Provide the (X, Y) coordinate of the cell's center where the given text is located.  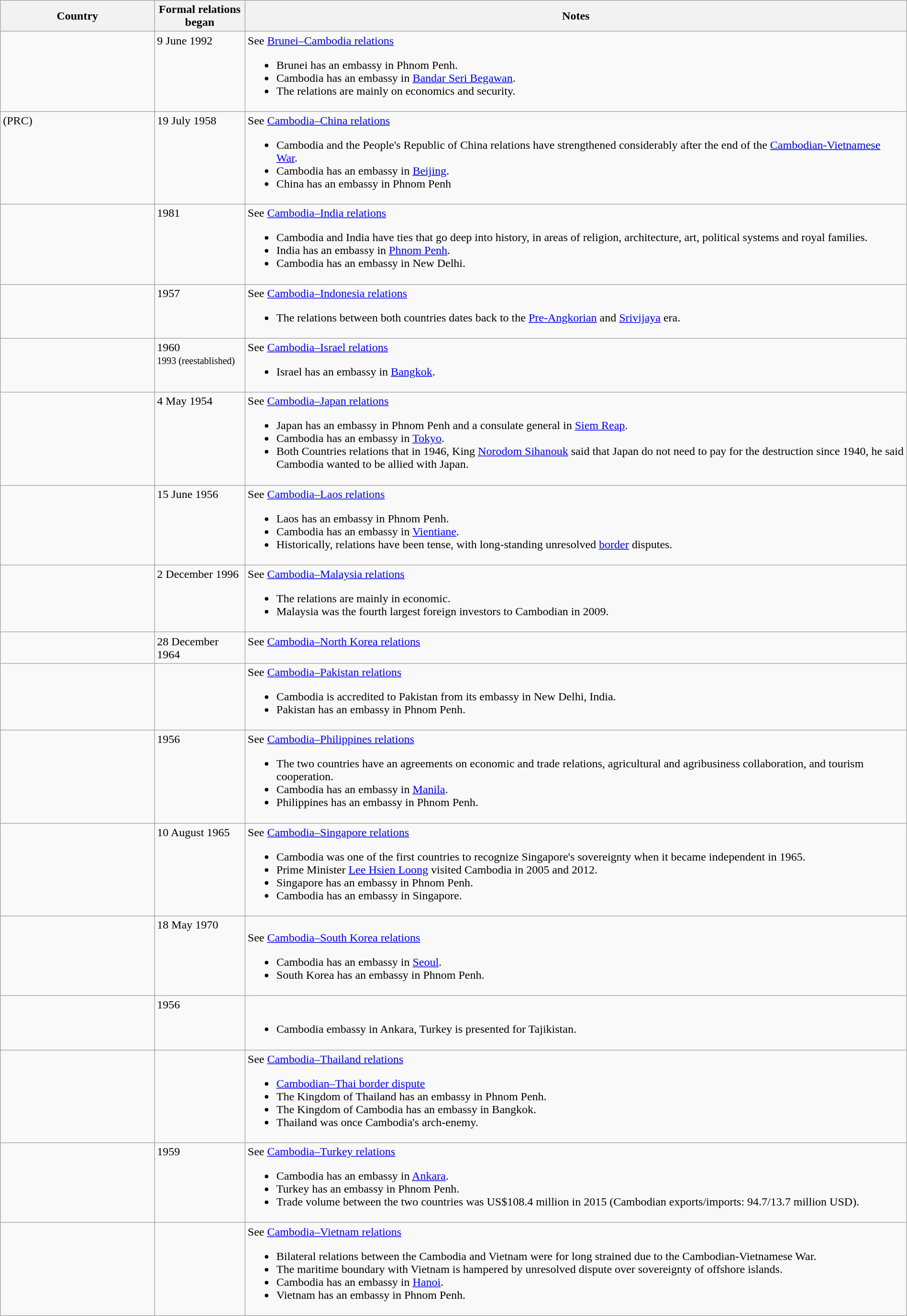
Formal relations began (200, 16)
10 August 1965 (200, 869)
2 December 1996 (200, 598)
See Cambodia–Pakistan relationsCambodia is accredited to Pakistan from its embassy in New Delhi, India.Pakistan has an embassy in Phnom Penh. (576, 697)
Cambodia embassy in Ankara, Turkey is presented for Tajikistan. (576, 1023)
1981 (200, 244)
4 May 1954 (200, 439)
9 June 1992 (200, 72)
19 July 1958 (200, 158)
Country (77, 16)
Notes (576, 16)
See Cambodia–Israel relationsIsrael has an embassy in Bangkok. (576, 365)
15 June 1956 (200, 525)
28 December 1964 (200, 648)
See Cambodia–Malaysia relationsThe relations are mainly in economic.Malaysia was the fourth largest foreign investors to Cambodian in 2009. (576, 598)
See Cambodia–Indonesia relationsThe relations between both countries dates back to the Pre-Angkorian and Srivijaya era. (576, 311)
1959 (200, 1183)
19601993 (reestablished) (200, 365)
18 May 1970 (200, 956)
See Cambodia–South Korea relationsCambodia has an embassy in Seoul.South Korea has an embassy in Phnom Penh. (576, 956)
See Cambodia–North Korea relations (576, 648)
1957 (200, 311)
(PRC) (77, 158)
